Output the (X, Y) coordinate of the center of the cell containing the given text.  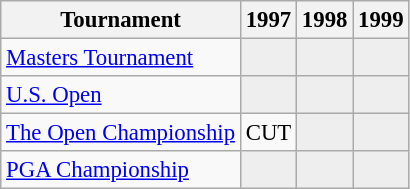
Masters Tournament (121, 58)
Tournament (121, 20)
1999 (381, 20)
The Open Championship (121, 133)
1998 (325, 20)
U.S. Open (121, 95)
1997 (268, 20)
CUT (268, 133)
PGA Championship (121, 170)
